Return (x, y) of the center of cell containing provided text 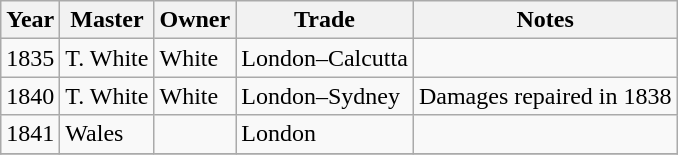
Wales (107, 134)
1841 (30, 134)
Notes (545, 20)
Year (30, 20)
London–Sydney (325, 96)
London (325, 134)
Damages repaired in 1838 (545, 96)
1840 (30, 96)
Master (107, 20)
1835 (30, 58)
London–Calcutta (325, 58)
Owner (195, 20)
Trade (325, 20)
